From the cell containing the given text, extract its center point as [x, y] coordinate. 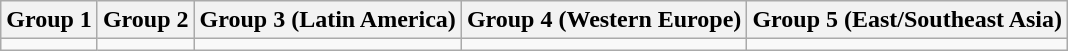
Group 1 [50, 20]
Group 3 (Latin America) [328, 20]
Group 5 (East/Southeast Asia) [908, 20]
Group 4 (Western Europe) [604, 20]
Group 2 [146, 20]
